Return the (x, y) coordinate for the center point of the cell that contains the specified text.  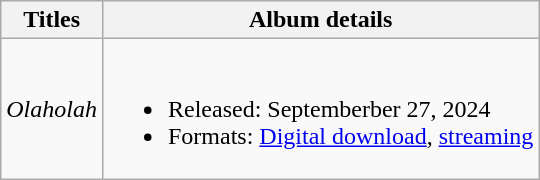
Released: Septemberber 27, 2024Formats: Digital download, streaming (320, 109)
Album details (320, 20)
Olaholah (52, 109)
Titles (52, 20)
